For the text-containing cell, return its midpoint in (x, y) coordinate format. 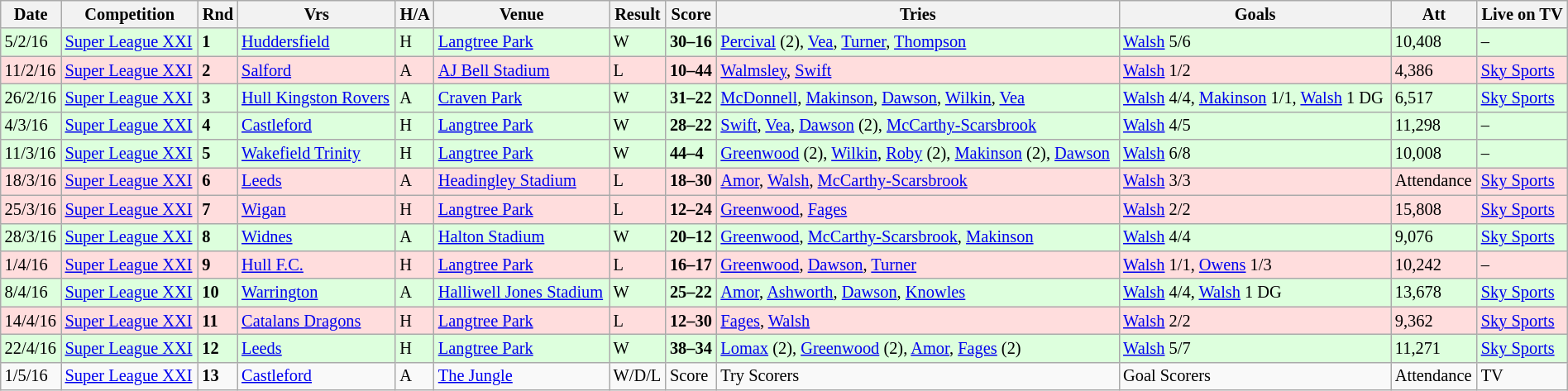
11 (218, 321)
6,517 (1434, 98)
Try Scorers (918, 376)
12–24 (691, 209)
10,008 (1434, 154)
Wakefield Trinity (316, 154)
Goals (1255, 14)
6 (218, 181)
Walsh 1/1, Owens 1/3 (1255, 265)
1/4/16 (31, 265)
Percival (2), Vea, Turner, Thompson (918, 42)
13 (218, 376)
10 (218, 293)
20–12 (691, 237)
Hull F.C. (316, 265)
18–30 (691, 181)
11,298 (1434, 126)
Walsh 4/4 (1255, 237)
Wigan (316, 209)
1/5/16 (31, 376)
Greenwood, Fages (918, 209)
12 (218, 348)
11,271 (1434, 348)
13,678 (1434, 293)
Goal Scorers (1255, 376)
Hull Kingston Rovers (316, 98)
Result (638, 14)
8 (218, 237)
8/4/16 (31, 293)
W/D/L (638, 376)
TV (1522, 376)
9,362 (1434, 321)
Amor, Walsh, McCarthy-Scarsbrook (918, 181)
4 (218, 126)
26/2/16 (31, 98)
Competition (130, 14)
Headingley Stadium (522, 181)
Walsh 4/5 (1255, 126)
3 (218, 98)
Greenwood (2), Wilkin, Roby (2), Makinson (2), Dawson (918, 154)
15,808 (1434, 209)
25–22 (691, 293)
Salford (316, 70)
16–17 (691, 265)
44–4 (691, 154)
1 (218, 42)
11/3/16 (31, 154)
Warrington (316, 293)
H/A (415, 14)
AJ Bell Stadium (522, 70)
McDonnell, Makinson, Dawson, Wilkin, Vea (918, 98)
Catalans Dragons (316, 321)
38–34 (691, 348)
4/3/16 (31, 126)
31–22 (691, 98)
Halton Stadium (522, 237)
18/3/16 (31, 181)
Walsh 1/2 (1255, 70)
11/2/16 (31, 70)
22/4/16 (31, 348)
10–44 (691, 70)
Rnd (218, 14)
Widnes (316, 237)
9 (218, 265)
Fages, Walsh (918, 321)
5 (218, 154)
4,386 (1434, 70)
Greenwood, Dawson, Turner (918, 265)
Lomax (2), Greenwood (2), Amor, Fages (2) (918, 348)
Walsh 4/4, Walsh 1 DG (1255, 293)
10,408 (1434, 42)
28–22 (691, 126)
25/3/16 (31, 209)
28/3/16 (31, 237)
12–30 (691, 321)
Venue (522, 14)
Walmsley, Swift (918, 70)
Amor, Ashworth, Dawson, Knowles (918, 293)
Walsh 6/8 (1255, 154)
Greenwood, McCarthy-Scarsbrook, Makinson (918, 237)
10,242 (1434, 265)
Halliwell Jones Stadium (522, 293)
The Jungle (522, 376)
Walsh 5/7 (1255, 348)
Huddersfield (316, 42)
7 (218, 209)
Walsh 4/4, Makinson 1/1, Walsh 1 DG (1255, 98)
Walsh 3/3 (1255, 181)
Vrs (316, 14)
Date (31, 14)
14/4/16 (31, 321)
Walsh 5/6 (1255, 42)
9,076 (1434, 237)
30–16 (691, 42)
5/2/16 (31, 42)
Craven Park (522, 98)
Att (1434, 14)
Live on TV (1522, 14)
2 (218, 70)
Swift, Vea, Dawson (2), McCarthy-Scarsbrook (918, 126)
Tries (918, 14)
